Locate the cell with the specified text and output its [X, Y] center coordinate. 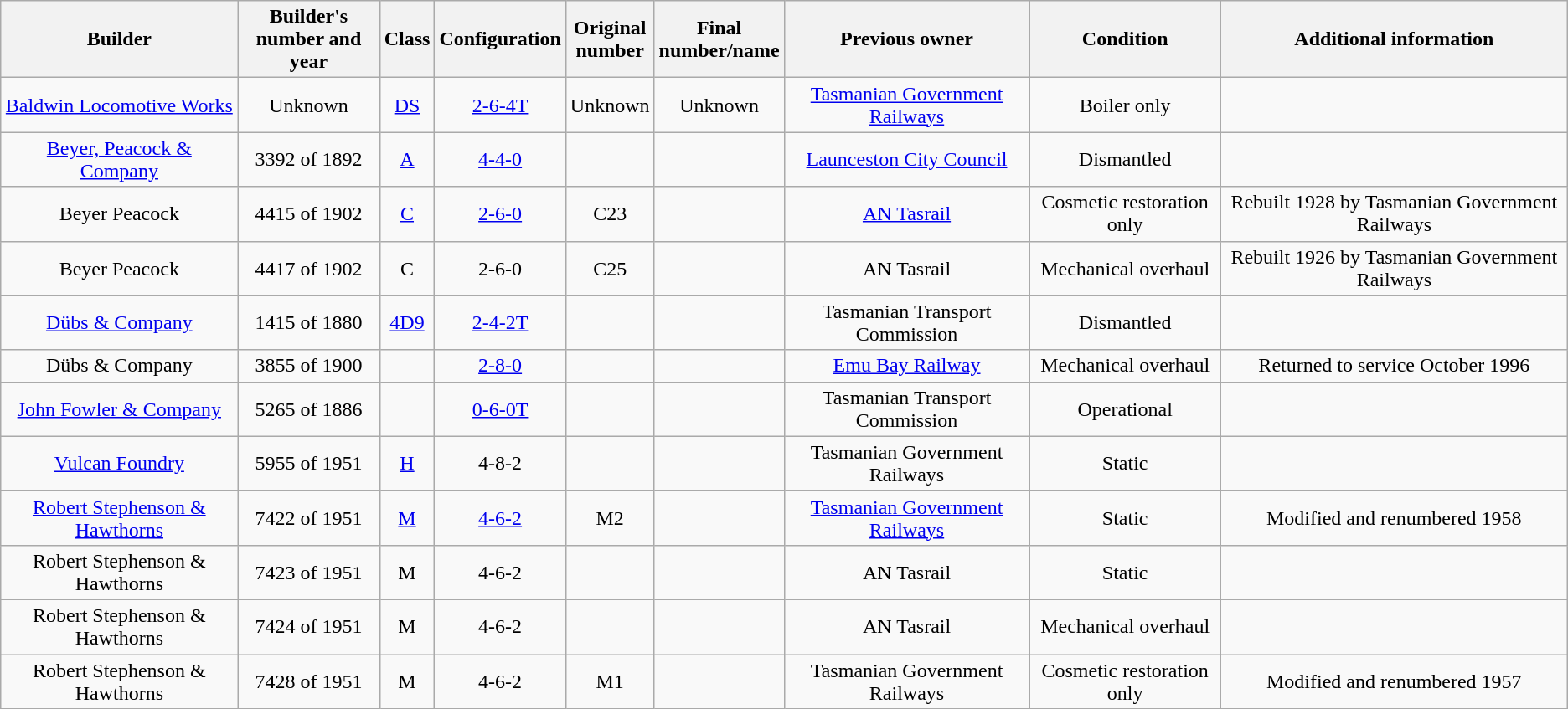
Finalnumber/name [719, 39]
Emu Bay Railway [906, 366]
Configuration [500, 39]
M2 [610, 517]
C25 [610, 268]
4-4-0 [500, 159]
3392 of 1892 [308, 159]
3855 of 1900 [308, 366]
Additional information [1394, 39]
Launceston City Council [906, 159]
Vulcan Foundry [119, 464]
7423 of 1951 [308, 573]
Beyer, Peacock & Company [119, 159]
2-8-0 [500, 366]
Previous owner [906, 39]
DS [407, 105]
H [407, 464]
Rebuilt 1928 by Tasmanian Government Railways [1394, 214]
5955 of 1951 [308, 464]
Boiler only [1125, 105]
2-4-2T [500, 323]
1415 of 1880 [308, 323]
Rebuilt 1926 by Tasmanian Government Railways [1394, 268]
0-6-0T [500, 408]
Modified and renumbered 1958 [1394, 517]
7428 of 1951 [308, 681]
4D9 [407, 323]
4417 of 1902 [308, 268]
A [407, 159]
Originalnumber [610, 39]
5265 of 1886 [308, 408]
Class [407, 39]
7422 of 1951 [308, 517]
Builder'snumber and year [308, 39]
Condition [1125, 39]
2-6-4T [500, 105]
Modified and renumbered 1957 [1394, 681]
C23 [610, 214]
4-8-2 [500, 464]
7424 of 1951 [308, 626]
Builder [119, 39]
M1 [610, 681]
4415 of 1902 [308, 214]
Returned to service October 1996 [1394, 366]
Baldwin Locomotive Works [119, 105]
John Fowler & Company [119, 408]
Operational [1125, 408]
